Detect which cell encompasses the target text, then output its [X, Y] center coordinate. 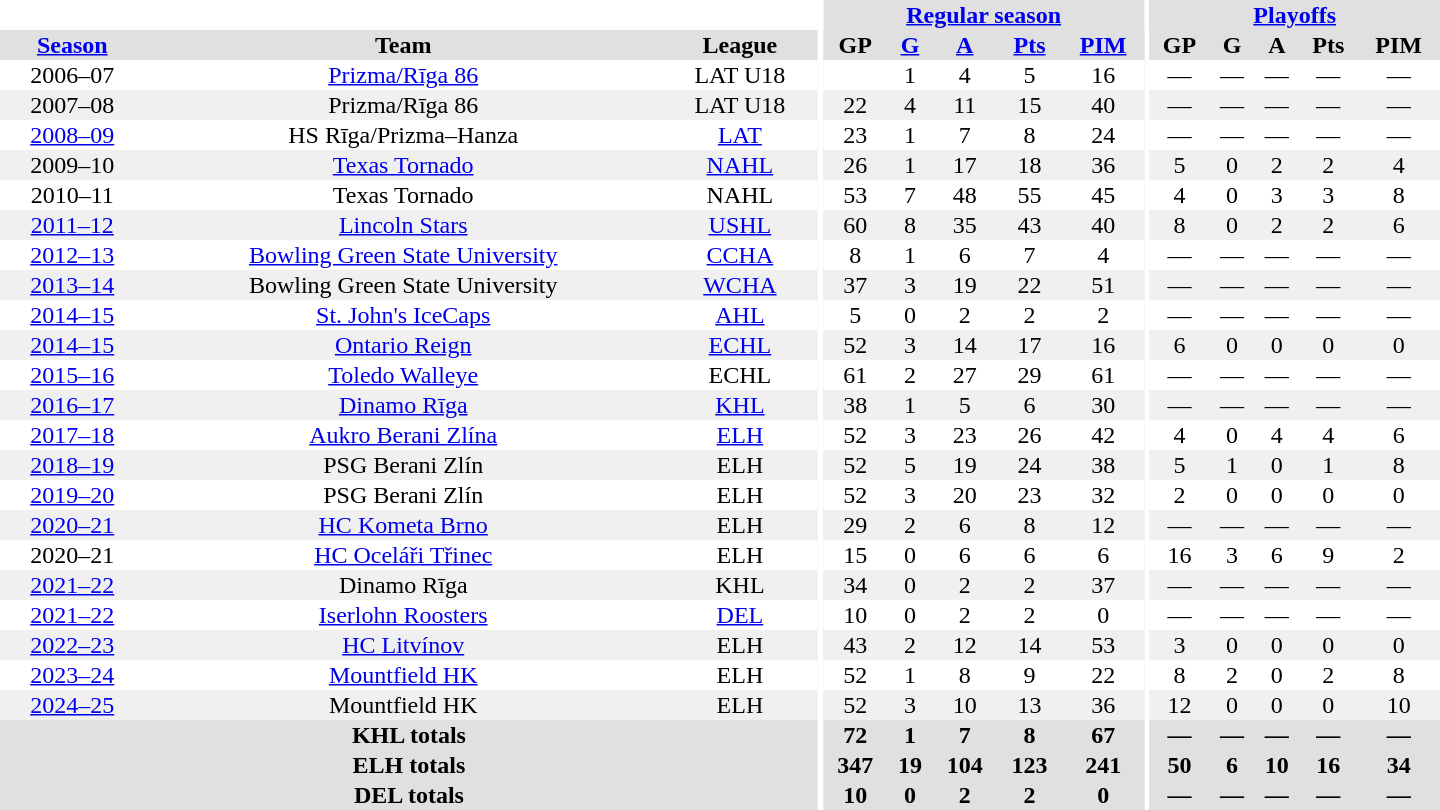
45 [1103, 195]
13 [1030, 705]
2019–20 [72, 495]
USHL [740, 225]
2011–12 [72, 225]
2023–24 [72, 675]
Toledo Walleye [402, 375]
2018–19 [72, 465]
2022–23 [72, 645]
51 [1103, 285]
2007–08 [72, 105]
Regular season [984, 15]
55 [1030, 195]
HC Litvínov [402, 645]
20 [964, 495]
LAT [740, 135]
2024–25 [72, 705]
CCHA [740, 255]
AHL [740, 315]
Season [72, 45]
Lincoln Stars [402, 225]
30 [1103, 405]
2010–11 [72, 195]
2013–14 [72, 285]
347 [856, 765]
123 [1030, 765]
Ontario Reign [402, 345]
League [740, 45]
Playoffs [1294, 15]
Team [402, 45]
18 [1030, 165]
Iserlohn Roosters [402, 615]
HS Rīga/Prizma–Hanza [402, 135]
48 [964, 195]
HC Oceláři Třinec [402, 555]
42 [1103, 435]
60 [856, 225]
50 [1179, 765]
2006–07 [72, 75]
DEL [740, 615]
2016–17 [72, 405]
241 [1103, 765]
HC Kometa Brno [402, 525]
2017–18 [72, 435]
2008–09 [72, 135]
27 [964, 375]
104 [964, 765]
St. John's IceCaps [402, 315]
DEL totals [409, 795]
11 [964, 105]
67 [1103, 735]
72 [856, 735]
KHL totals [409, 735]
35 [964, 225]
ELH totals [409, 765]
WCHA [740, 285]
Aukro Berani Zlína [402, 435]
2015–16 [72, 375]
2012–13 [72, 255]
32 [1103, 495]
2009–10 [72, 165]
